Pinpoint the cell where the given text exists, returning its [x, y] midpoint coordinate. 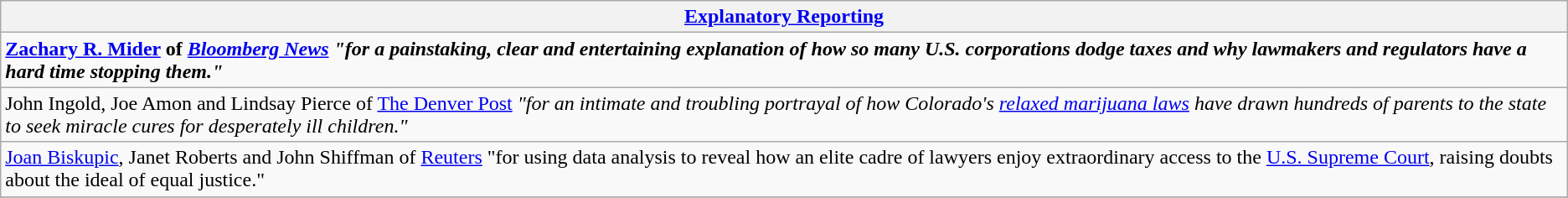
Explanatory Reporting [784, 17]
